Identify which cell holds the provided text, then report its [x, y] central coordinate. 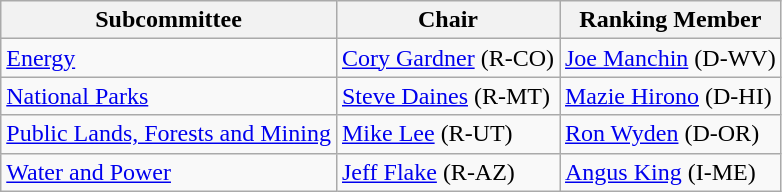
Public Lands, Forests and Mining [169, 134]
National Parks [169, 96]
Cory Gardner (R-CO) [448, 58]
Energy [169, 58]
Mazie Hirono (D-HI) [671, 96]
Joe Manchin (D-WV) [671, 58]
Steve Daines (R-MT) [448, 96]
Mike Lee (R-UT) [448, 134]
Angus King (I-ME) [671, 172]
Subcommittee [169, 20]
Water and Power [169, 172]
Ron Wyden (D-OR) [671, 134]
Chair [448, 20]
Jeff Flake (R-AZ) [448, 172]
Ranking Member [671, 20]
